Determine the [X, Y] coordinate at the center of the cell enclosing the given text.  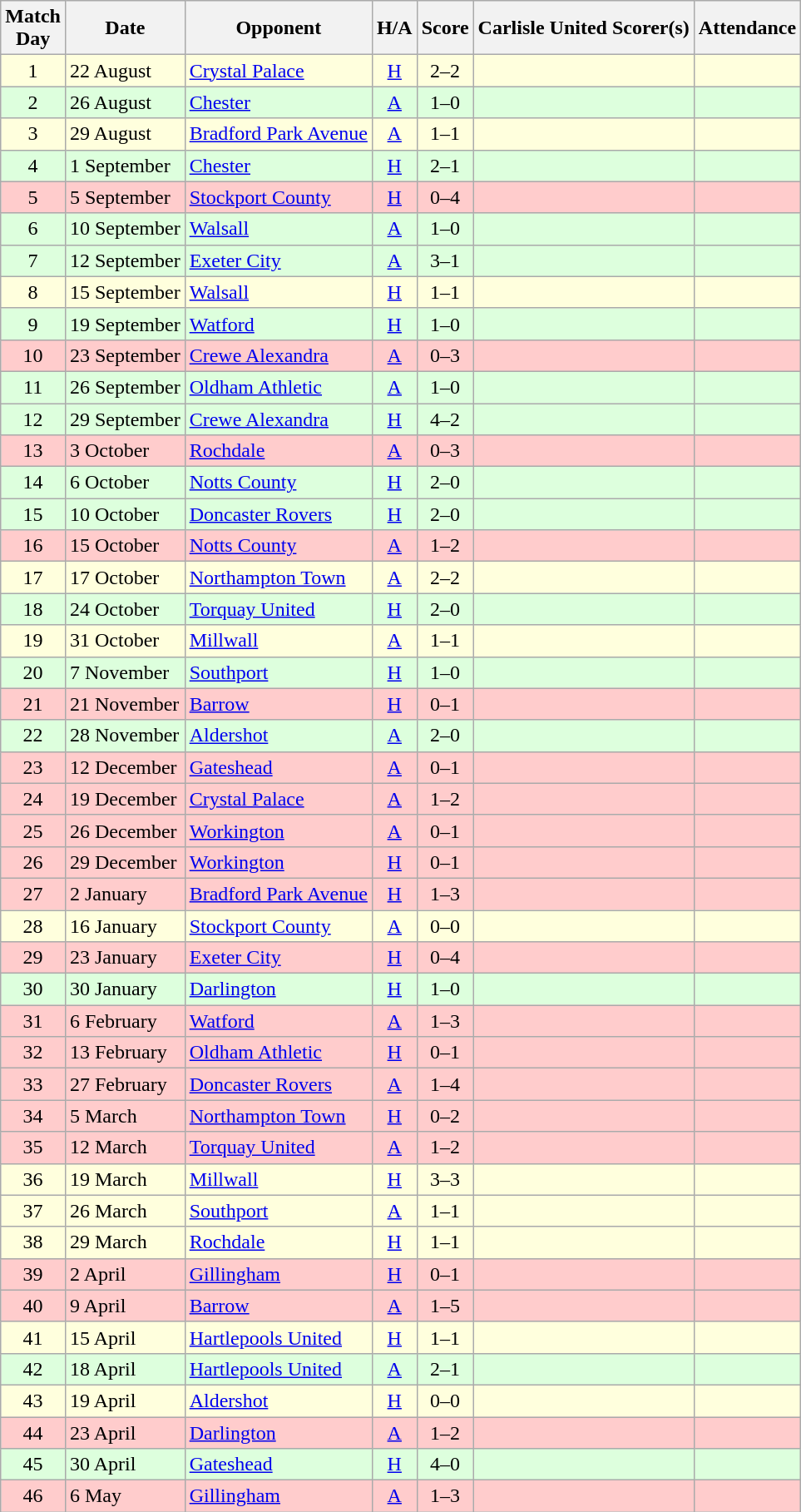
22 [33, 736]
3–3 [445, 1179]
12 December [125, 767]
32 [33, 1053]
29 March [125, 1242]
35 [33, 1148]
43 [33, 1400]
14 [33, 483]
7 November [125, 672]
3–1 [445, 260]
20 [33, 672]
23 April [125, 1432]
21 November [125, 704]
37 [33, 1211]
31 October [125, 641]
41 [33, 1337]
H/A [394, 28]
Date [125, 28]
3 October [125, 451]
1 September [125, 166]
16 January [125, 926]
15 October [125, 546]
1–4 [445, 1084]
Carlisle United Scorer(s) [584, 28]
11 [33, 387]
28 November [125, 736]
4–2 [445, 419]
0–2 [445, 1116]
29 December [125, 862]
10 [33, 355]
15 April [125, 1337]
42 [33, 1369]
28 [33, 926]
2 [33, 102]
24 [33, 799]
18 [33, 609]
2 January [125, 894]
30 [33, 989]
21 [33, 704]
5 March [125, 1116]
39 [33, 1274]
15 September [125, 292]
19 April [125, 1400]
4 [33, 166]
9 April [125, 1306]
18 April [125, 1369]
19 [33, 641]
23 September [125, 355]
Match Day [33, 28]
34 [33, 1116]
Score [445, 28]
19 December [125, 799]
26 [33, 862]
30 April [125, 1465]
19 September [125, 324]
6 May [125, 1496]
12 [33, 419]
7 [33, 260]
15 [33, 514]
13 [33, 451]
25 [33, 830]
36 [33, 1179]
29 September [125, 419]
19 March [125, 1179]
16 [33, 546]
38 [33, 1242]
45 [33, 1465]
23 [33, 767]
5 September [125, 197]
30 January [125, 989]
31 [33, 1021]
5 [33, 197]
29 August [125, 134]
6 February [125, 1021]
Attendance [747, 28]
44 [33, 1432]
3 [33, 134]
26 August [125, 102]
1–5 [445, 1306]
29 [33, 958]
9 [33, 324]
6 October [125, 483]
17 [33, 578]
26 September [125, 387]
40 [33, 1306]
6 [33, 229]
12 March [125, 1148]
23 January [125, 958]
Opponent [278, 28]
33 [33, 1084]
46 [33, 1496]
10 September [125, 229]
17 October [125, 578]
22 August [125, 71]
12 September [125, 260]
13 February [125, 1053]
26 March [125, 1211]
10 October [125, 514]
4–0 [445, 1465]
1 [33, 71]
2 April [125, 1274]
27 [33, 894]
26 December [125, 830]
8 [33, 292]
27 February [125, 1084]
24 October [125, 609]
